Capture the cell that displays the provided text and extract its [X, Y] central coordinate. 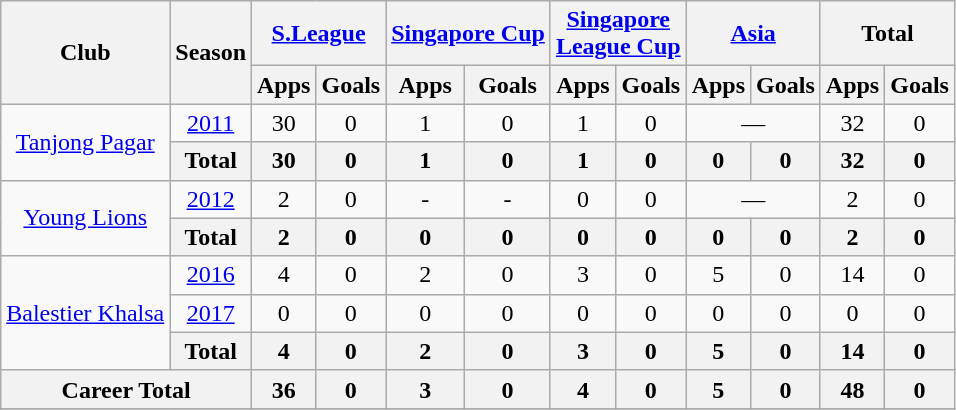
Season [211, 52]
2012 [211, 199]
Singapore Cup [468, 34]
Asia [753, 34]
2017 [211, 313]
Balestier Khalsa [86, 313]
48 [852, 389]
Club [86, 52]
Tanjong Pagar [86, 142]
Career Total [126, 389]
2016 [211, 275]
S.League [319, 34]
Young Lions [86, 218]
36 [284, 389]
2011 [211, 123]
SingaporeLeague Cup [618, 34]
